Locate the cell with the specified text and output its [X, Y] center coordinate. 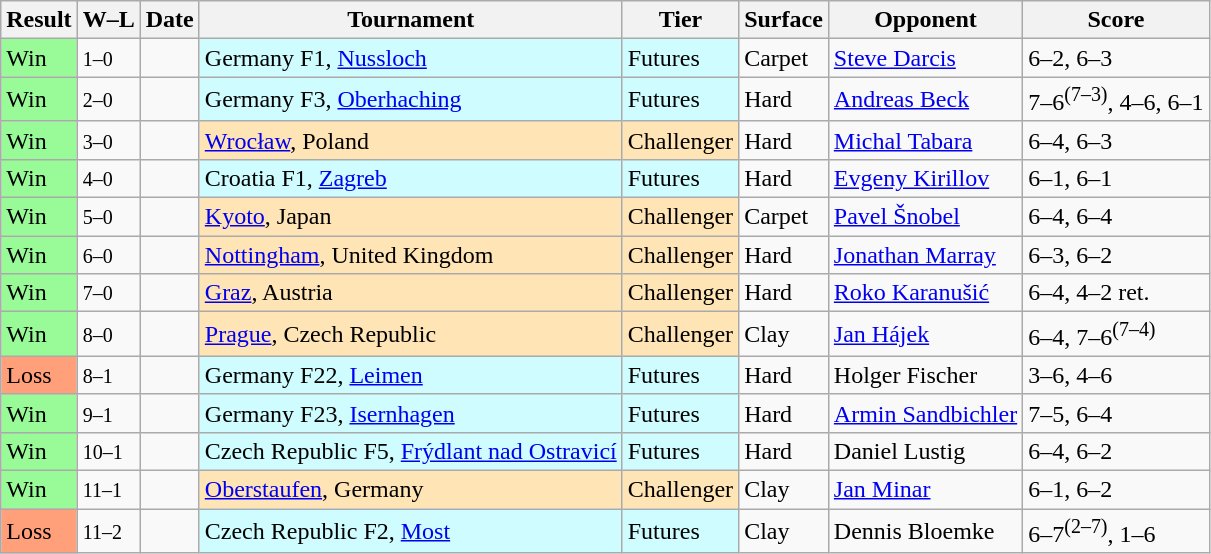
Evgeny Kirillov [925, 178]
Surface [784, 20]
11–1 [108, 489]
1–0 [108, 58]
Steve Darcis [925, 58]
6–4, 4–2 ret. [1116, 293]
Oberstaufen, Germany [410, 489]
7–6(7–3), 4–6, 6–1 [1116, 100]
Czech Republic F5, Frýdlant nad Ostravicí [410, 451]
3–6, 4–6 [1116, 375]
Kyoto, Japan [410, 217]
6–7(2–7), 1–6 [1116, 532]
Armin Sandbichler [925, 413]
Croatia F1, Zagreb [410, 178]
Date [170, 20]
4–0 [108, 178]
Jan Hájek [925, 334]
10–1 [108, 451]
Opponent [925, 20]
Jonathan Marray [925, 255]
Result [39, 20]
W–L [108, 20]
9–1 [108, 413]
6–4, 6–3 [1116, 140]
8–0 [108, 334]
Daniel Lustig [925, 451]
Germany F1, Nussloch [410, 58]
6–1, 6–2 [1116, 489]
3–0 [108, 140]
Germany F3, Oberhaching [410, 100]
Jan Minar [925, 489]
Nottingham, United Kingdom [410, 255]
Germany F22, Leimen [410, 375]
7–5, 6–4 [1116, 413]
Tournament [410, 20]
Holger Fischer [925, 375]
6–0 [108, 255]
Score [1116, 20]
2–0 [108, 100]
6–4, 7–6(7–4) [1116, 334]
11–2 [108, 532]
6–3, 6–2 [1116, 255]
6–4, 6–2 [1116, 451]
Prague, Czech Republic [410, 334]
Czech Republic F2, Most [410, 532]
Tier [680, 20]
Andreas Beck [925, 100]
Dennis Bloemke [925, 532]
8–1 [108, 375]
Germany F23, Isernhagen [410, 413]
Roko Karanušić [925, 293]
6–4, 6–4 [1116, 217]
6–2, 6–3 [1116, 58]
Pavel Šnobel [925, 217]
Wrocław, Poland [410, 140]
Graz, Austria [410, 293]
6–1, 6–1 [1116, 178]
7–0 [108, 293]
Michal Tabara [925, 140]
5–0 [108, 217]
